Extract the [x, y] coordinate from the center of the cell holding the provided text.  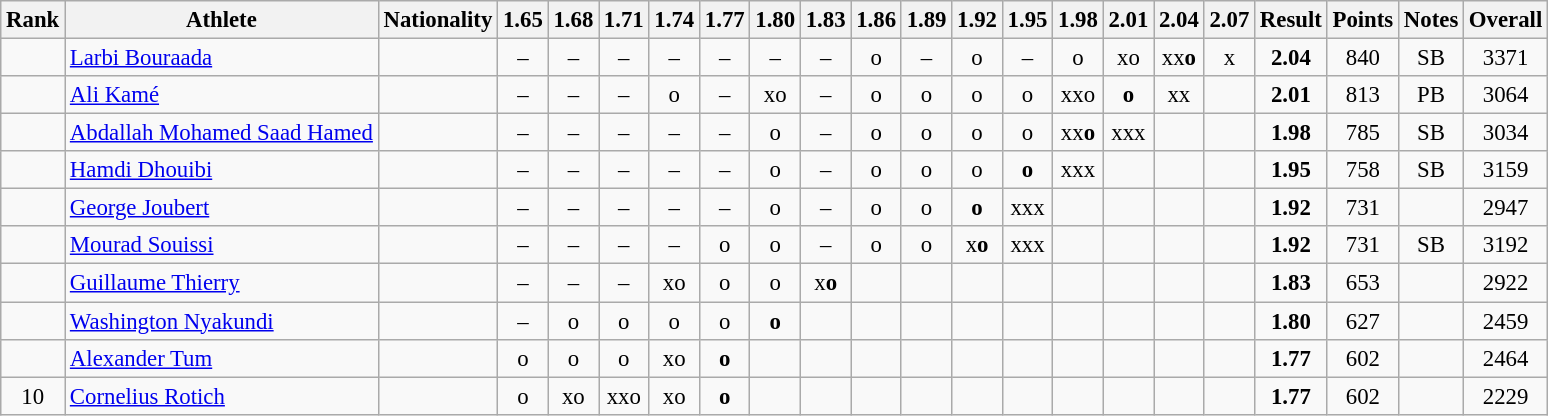
xx [1179, 95]
George Joubert [222, 208]
2922 [1506, 283]
Result [1292, 20]
1.71 [624, 20]
Notes [1432, 20]
Alexander Tum [222, 358]
3159 [1506, 170]
Abdallah Mohamed Saad Hamed [222, 133]
Washington Nyakundi [222, 321]
1.86 [876, 20]
Nationality [438, 20]
813 [1362, 95]
1.65 [523, 20]
2229 [1506, 396]
Athlete [222, 20]
3034 [1506, 133]
1.68 [573, 20]
Points [1362, 20]
1.89 [926, 20]
Mourad Souissi [222, 245]
Overall [1506, 20]
627 [1362, 321]
PB [1432, 95]
Rank [33, 20]
785 [1362, 133]
758 [1362, 170]
Hamdi Dhouibi [222, 170]
2947 [1506, 208]
3192 [1506, 245]
Cornelius Rotich [222, 396]
3064 [1506, 95]
653 [1362, 283]
Larbi Bouraada [222, 58]
2459 [1506, 321]
840 [1362, 58]
Ali Kamé [222, 95]
2.07 [1229, 20]
1.74 [674, 20]
Guillaume Thierry [222, 283]
x [1229, 58]
10 [33, 396]
3371 [1506, 58]
2464 [1506, 358]
